Identify which cell holds the provided text, then report its (X, Y) central coordinate. 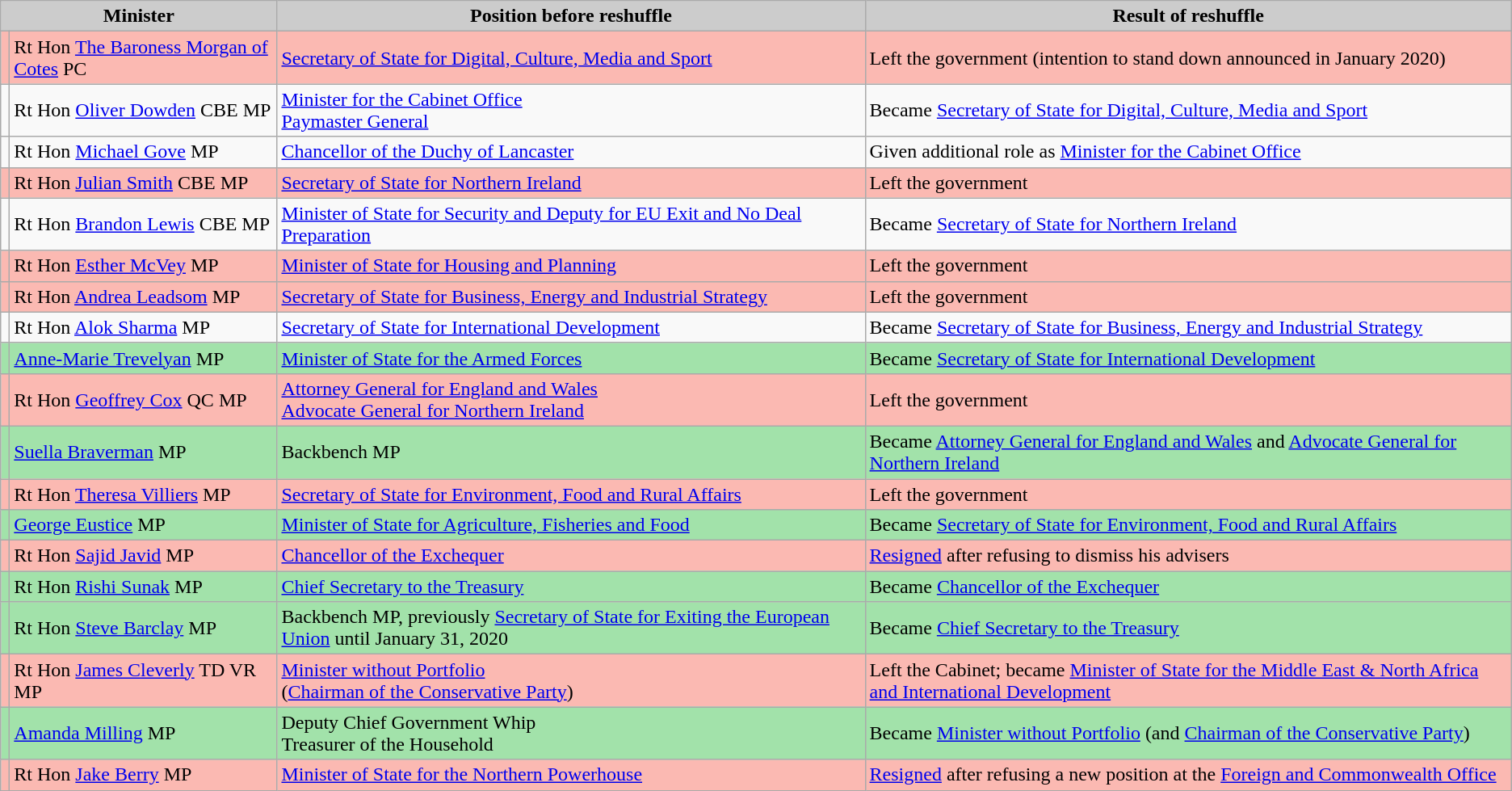
Minister of State for Housing and Planning (571, 266)
Amanda Milling MP (144, 734)
Rt Hon James Cleverly TD VR MP (144, 680)
Minister for the Cabinet OfficePaymaster General (571, 110)
Rt Hon The Baroness Morgan of Cotes PC (144, 58)
Rt Hon Steve Barclay MP (144, 629)
Rt Hon Jake Berry MP (144, 775)
Deputy Chief Government WhipTreasurer of the Household (571, 734)
Became Secretary of State for Digital, Culture, Media and Sport (1188, 110)
Rt Hon Esther McVey MP (144, 266)
Became Secretary of State for Northern Ireland (1188, 225)
Became Secretary of State for International Development (1188, 358)
Became Chancellor of the Exchequer (1188, 587)
George Eustice MP (144, 525)
Became Attorney General for England and Wales and Advocate General for Northern Ireland (1188, 452)
Minister of State for the Armed Forces (571, 358)
Rt Hon Alok Sharma MP (144, 327)
Rt Hon Rishi Sunak MP (144, 587)
Rt Hon Theresa Villiers MP (144, 494)
Minister of State for Security and Deputy for EU Exit and No Deal Preparation (571, 225)
Chancellor of the Exchequer (571, 556)
Rt Hon Brandon Lewis CBE MP (144, 225)
Suella Braverman MP (144, 452)
Minister (139, 16)
Result of reshuffle (1188, 16)
Minister without Portfolio(Chairman of the Conservative Party) (571, 680)
Chancellor of the Duchy of Lancaster (571, 152)
Secretary of State for Environment, Food and Rural Affairs (571, 494)
Rt Hon Oliver Dowden CBE MP (144, 110)
Secretary of State for Northern Ireland (571, 183)
Became Minister without Portfolio (and Chairman of the Conservative Party) (1188, 734)
Became Secretary of State for Business, Energy and Industrial Strategy (1188, 327)
Became Secretary of State for Environment, Food and Rural Affairs (1188, 525)
Minister of State for the Northern Powerhouse (571, 775)
Minister of State for Agriculture, Fisheries and Food (571, 525)
Rt Hon Julian Smith CBE MP (144, 183)
Rt Hon Michael Gove MP (144, 152)
Rt Hon Andrea Leadsom MP (144, 297)
Resigned after refusing to dismiss his advisers (1188, 556)
Left the Cabinet; became Minister of State for the Middle East & North Africa and International Development (1188, 680)
Attorney General for England and WalesAdvocate General for Northern Ireland (571, 399)
Resigned after refusing a new position at the Foreign and Commonwealth Office (1188, 775)
Secretary of State for Business, Energy and Industrial Strategy (571, 297)
Rt Hon Geoffrey Cox QC MP (144, 399)
Became Chief Secretary to the Treasury (1188, 629)
Secretary of State for Digital, Culture, Media and Sport (571, 58)
Backbench MP, previously Secretary of State for Exiting the European Union until January 31, 2020 (571, 629)
Backbench MP (571, 452)
Chief Secretary to the Treasury (571, 587)
Position before reshuffle (571, 16)
Left the government (intention to stand down announced in January 2020) (1188, 58)
Secretary of State for International Development (571, 327)
Anne-Marie Trevelyan MP (144, 358)
Given additional role as Minister for the Cabinet Office (1188, 152)
Rt Hon Sajid Javid MP (144, 556)
